Return (x, y) of the center of cell containing provided text 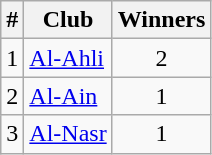
Al-Ain (68, 96)
# (12, 20)
Club (68, 20)
Winners (162, 20)
Al-Ahli (68, 58)
3 (12, 134)
Al-Nasr (68, 134)
